Identify which cell holds the provided text, then report its (x, y) central coordinate. 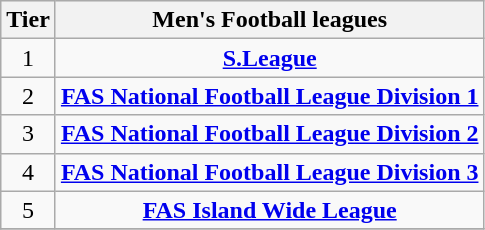
S.League (270, 58)
FAS Island Wide League (270, 210)
1 (28, 58)
2 (28, 96)
FAS National Football League Division 2 (270, 134)
Tier (28, 20)
Men's Football leagues (270, 20)
FAS National Football League Division 1 (270, 96)
FAS National Football League Division 3 (270, 172)
5 (28, 210)
4 (28, 172)
3 (28, 134)
